Provide the (X, Y) coordinate of the cell's center where the given text is located.  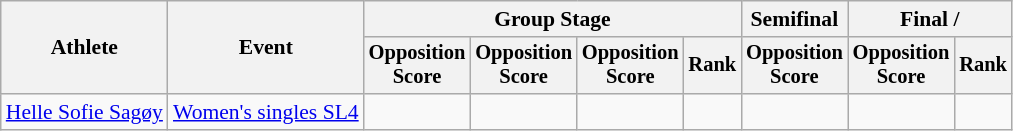
Group Stage (552, 19)
Semifinal (794, 19)
Final / (930, 19)
Helle Sofie Sagøy (84, 112)
Event (266, 48)
Athlete (84, 48)
Women's singles SL4 (266, 112)
